Search for the cell housing the specified text and yield its [X, Y] center coordinate. 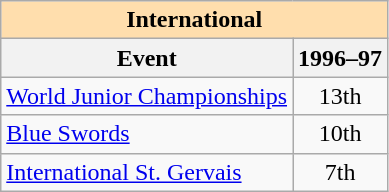
Blue Swords [147, 134]
10th [340, 134]
International [194, 20]
International St. Gervais [147, 172]
World Junior Championships [147, 96]
7th [340, 172]
1996–97 [340, 58]
13th [340, 96]
Event [147, 58]
